For the text-containing cell, return its midpoint in (X, Y) coordinate format. 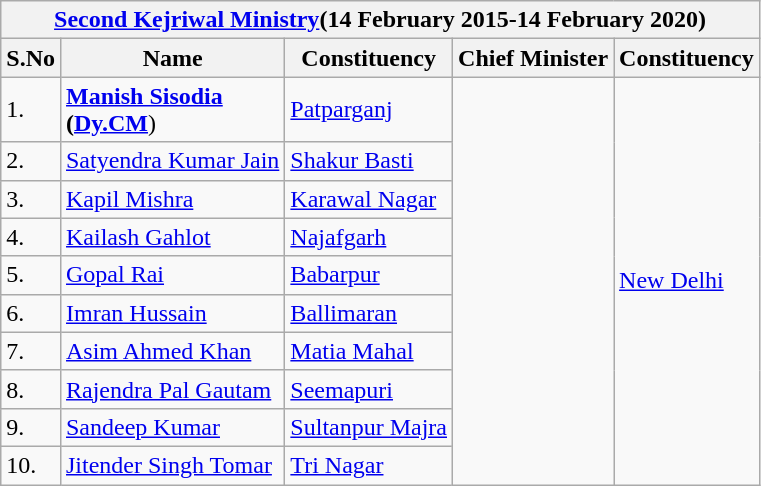
New Delhi (687, 281)
1. (31, 110)
6. (31, 313)
Ballimaran (369, 313)
Najafgarh (369, 237)
Asim Ahmed Khan (172, 351)
Patparganj (369, 110)
Imran Hussain (172, 313)
Babarpur (369, 275)
Rajendra Pal Gautam (172, 389)
Chief Minister (534, 58)
Kailash Gahlot (172, 237)
Kapil Mishra (172, 199)
Seemapuri (369, 389)
7. (31, 351)
Name (172, 58)
Gopal Rai (172, 275)
Karawal Nagar (369, 199)
5. (31, 275)
Satyendra Kumar Jain (172, 161)
2. (31, 161)
Sandeep Kumar (172, 427)
Second Kejriwal Ministry(14 February 2015-14 February 2020) (380, 20)
Manish Sisodia(Dy.CM) (172, 110)
Tri Nagar (369, 465)
Shakur Basti (369, 161)
9. (31, 427)
3. (31, 199)
S.No (31, 58)
10. (31, 465)
4. (31, 237)
Sultanpur Majra (369, 427)
Matia Mahal (369, 351)
8. (31, 389)
Jitender Singh Tomar (172, 465)
